Return [X, Y] of the center of cell containing provided text 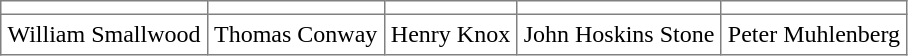
Peter Muhlenberg [814, 34]
John Hoskins Stone [619, 34]
Henry Knox [450, 34]
William Smallwood [104, 34]
Thomas Conway [296, 34]
